Provide the (X, Y) coordinate of the cell's center where the given text is located.  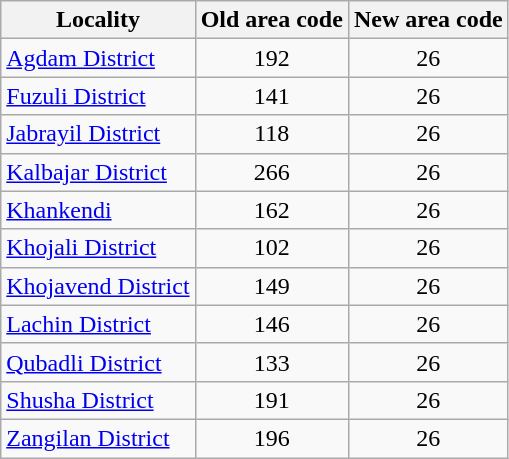
Locality (98, 20)
Kalbajar District (98, 172)
162 (272, 210)
Khojali District (98, 248)
133 (272, 362)
141 (272, 96)
Fuzuli District (98, 96)
Shusha District (98, 400)
Old area code (272, 20)
192 (272, 58)
191 (272, 400)
Lachin District (98, 324)
118 (272, 134)
149 (272, 286)
196 (272, 438)
Jabrayil District (98, 134)
Khojavend District (98, 286)
Zangilan District (98, 438)
Khankendi (98, 210)
New area code (428, 20)
Qubadli District (98, 362)
266 (272, 172)
146 (272, 324)
Agdam District (98, 58)
102 (272, 248)
